Detect which cell encompasses the target text, then output its (X, Y) center coordinate. 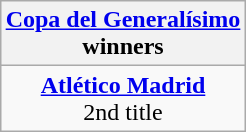
Copa del Generalísimowinners (123, 34)
Atlético Madrid2nd title (123, 98)
